Extract the [x, y] coordinate from the center of the cell holding the provided text.  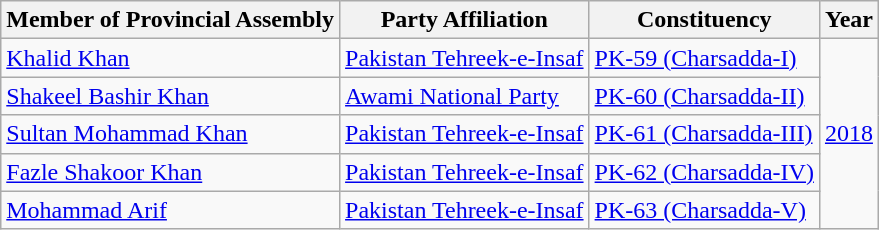
Shakeel Bashir Khan [170, 96]
PK-60 (Charsadda-II) [704, 96]
Party Affiliation [465, 20]
PK-62 (Charsadda-IV) [704, 172]
Constituency [704, 20]
Sultan Mohammad Khan [170, 134]
Awami National Party [465, 96]
Khalid Khan [170, 58]
2018 [848, 134]
PK-59 (Charsadda-I) [704, 58]
Year [848, 20]
Mohammad Arif [170, 210]
PK-63 (Charsadda-V) [704, 210]
Fazle Shakoor Khan [170, 172]
Member of Provincial Assembly [170, 20]
PK-61 (Charsadda-III) [704, 134]
